Return (X, Y) of the center of cell containing provided text 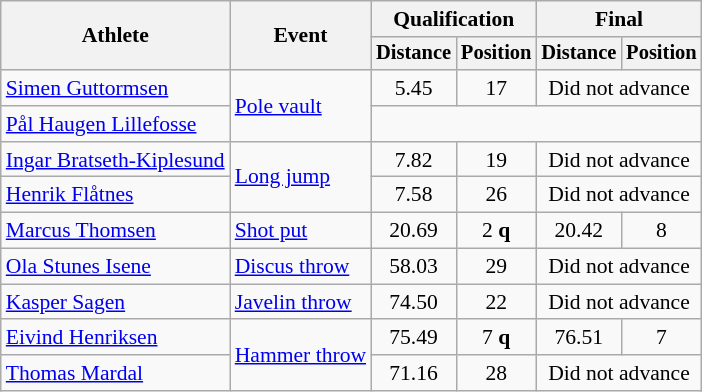
2 q (496, 231)
71.16 (414, 373)
Hammer throw (300, 356)
7 (661, 338)
7.58 (414, 195)
8 (661, 231)
29 (496, 267)
17 (496, 88)
Henrik Flåtnes (116, 195)
74.50 (414, 302)
Final (618, 19)
20.42 (578, 231)
75.49 (414, 338)
Pål Haugen Lillefosse (116, 124)
Shot put (300, 231)
22 (496, 302)
Long jump (300, 178)
76.51 (578, 338)
Pole vault (300, 106)
7.82 (414, 160)
Event (300, 36)
7 q (496, 338)
20.69 (414, 231)
Kasper Sagen (116, 302)
Ola Stunes Isene (116, 267)
Javelin throw (300, 302)
19 (496, 160)
Athlete (116, 36)
Discus throw (300, 267)
28 (496, 373)
Thomas Mardal (116, 373)
Marcus Thomsen (116, 231)
Ingar Bratseth-Kiplesund (116, 160)
Qualification (454, 19)
Simen Guttormsen (116, 88)
58.03 (414, 267)
26 (496, 195)
5.45 (414, 88)
Eivind Henriksen (116, 338)
